Find where the given text appears and provide that cell's center as (x, y) coordinate. 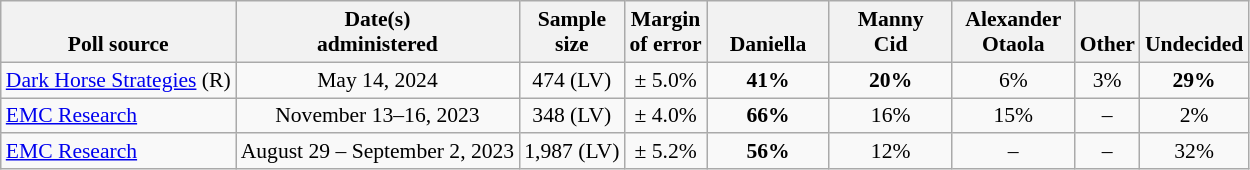
November 13–16, 2023 (378, 116)
Other (1108, 32)
32% (1194, 152)
56% (768, 152)
± 4.0% (665, 116)
41% (768, 80)
15% (1014, 116)
348 (LV) (572, 116)
Undecided (1194, 32)
66% (768, 116)
16% (890, 116)
± 5.2% (665, 152)
AlexanderOtaola (1014, 32)
12% (890, 152)
Marginof error (665, 32)
Dark Horse Strategies (R) (118, 80)
6% (1014, 80)
2% (1194, 116)
3% (1108, 80)
MannyCid (890, 32)
29% (1194, 80)
Samplesize (572, 32)
Date(s)administered (378, 32)
474 (LV) (572, 80)
Poll source (118, 32)
August 29 – September 2, 2023 (378, 152)
± 5.0% (665, 80)
20% (890, 80)
Daniella (768, 32)
1,987 (LV) (572, 152)
May 14, 2024 (378, 80)
